Return [X, Y] of the center of cell containing provided text 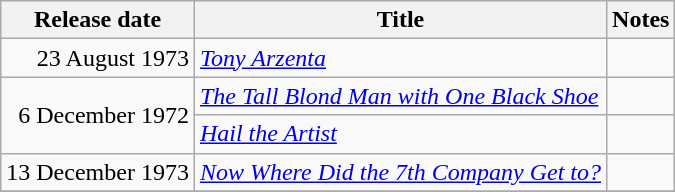
13 December 1973 [98, 172]
Hail the Artist [400, 134]
Notes [641, 20]
23 August 1973 [98, 58]
Release date [98, 20]
The Tall Blond Man with One Black Shoe [400, 96]
Now Where Did the 7th Company Get to? [400, 172]
Title [400, 20]
6 December 1972 [98, 115]
Tony Arzenta [400, 58]
